Provide the (x, y) coordinate of the cell's center where the given text is located.  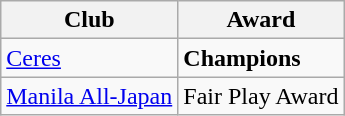
Champions (261, 58)
Ceres (90, 58)
Club (90, 20)
Award (261, 20)
Fair Play Award (261, 96)
Manila All-Japan (90, 96)
